Search for the cell housing the specified text and yield its (X, Y) center coordinate. 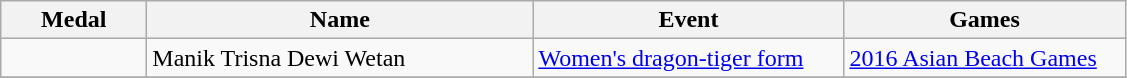
Name (340, 20)
Medal (74, 20)
Games (984, 20)
Event (688, 20)
Manik Trisna Dewi Wetan (340, 58)
2016 Asian Beach Games (984, 58)
Women's dragon-tiger form (688, 58)
